Provide the (X, Y) coordinate of the cell's center where the given text is located.  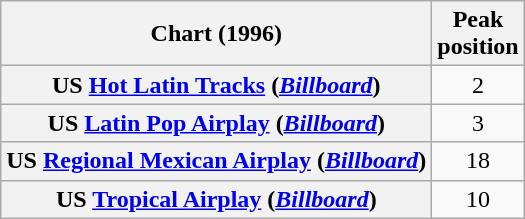
Peakposition (478, 34)
US Tropical Airplay (Billboard) (216, 199)
3 (478, 123)
18 (478, 161)
2 (478, 85)
US Regional Mexican Airplay (Billboard) (216, 161)
Chart (1996) (216, 34)
US Hot Latin Tracks (Billboard) (216, 85)
US Latin Pop Airplay (Billboard) (216, 123)
10 (478, 199)
